Detect which cell encompasses the target text, then output its [X, Y] center coordinate. 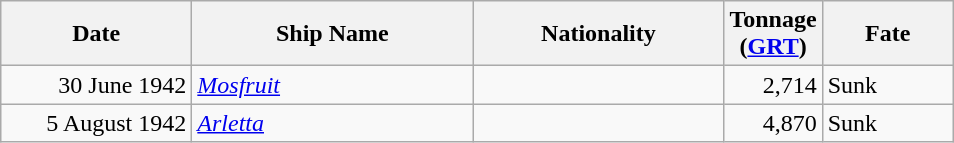
4,870 [773, 123]
Ship Name [332, 34]
Mosfruit [332, 85]
5 August 1942 [96, 123]
30 June 1942 [96, 85]
Fate [888, 34]
Nationality [598, 34]
Tonnage (GRT) [773, 34]
Date [96, 34]
2,714 [773, 85]
Arletta [332, 123]
